Extract the (x, y) coordinate from the center of the cell holding the provided text.  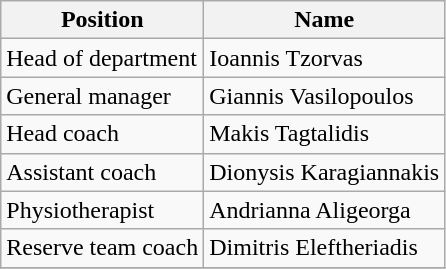
Physiotherapist (102, 210)
Name (324, 20)
Reserve team coach (102, 248)
Makis Tagtalidis (324, 134)
Assistant coach (102, 172)
Ioannis Tzorvas (324, 58)
General manager (102, 96)
Andrianna Aligeorga (324, 210)
Giannis Vasilopoulos (324, 96)
Head of department (102, 58)
Position (102, 20)
Head coach (102, 134)
Dionysis Karagiannakis (324, 172)
Dimitris Eleftheriadis (324, 248)
